For the text-containing cell, return its midpoint in (X, Y) coordinate format. 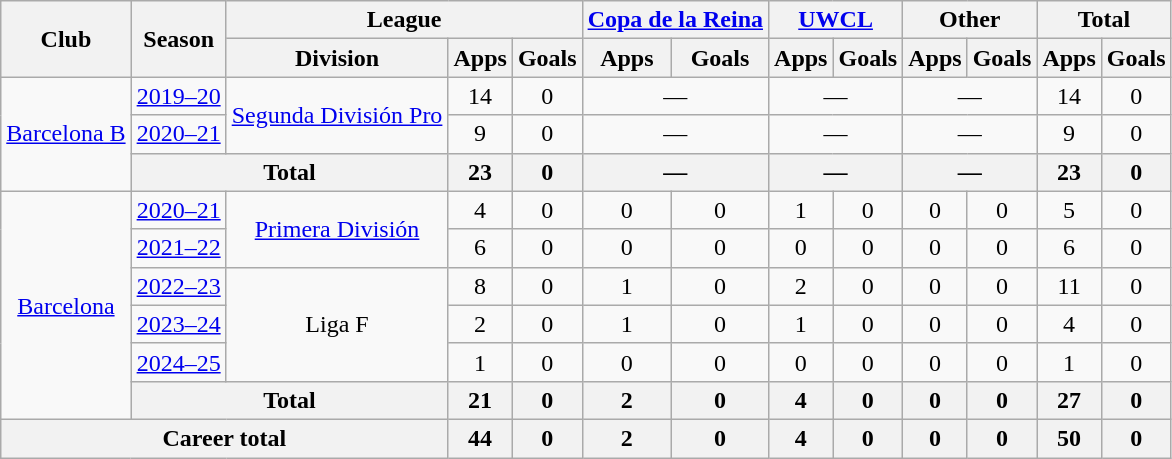
Copa de la Reina (675, 20)
Season (178, 39)
2024–25 (178, 362)
2023–24 (178, 324)
21 (480, 400)
5 (1069, 210)
Segunda División Pro (337, 115)
2019–20 (178, 96)
2021–22 (178, 248)
2022–23 (178, 286)
Other (970, 20)
11 (1069, 286)
Barcelona B (66, 134)
Club (66, 39)
Career total (224, 438)
8 (480, 286)
50 (1069, 438)
Liga F (337, 324)
Barcelona (66, 305)
Division (337, 58)
27 (1069, 400)
Primera División (337, 229)
UWCL (836, 20)
44 (480, 438)
League (404, 20)
